Detect which cell encompasses the target text, then output its [X, Y] center coordinate. 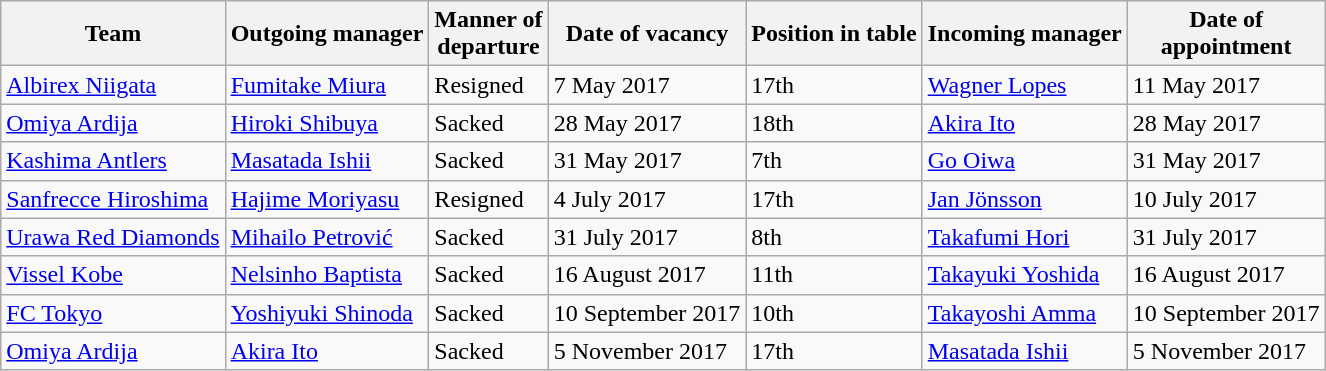
Jan Jönsson [1024, 199]
7th [834, 161]
Date of vacancy [647, 34]
Takafumi Hori [1024, 237]
Vissel Kobe [113, 275]
Wagner Lopes [1024, 85]
10 July 2017 [1226, 199]
Mihailo Petrović [327, 237]
11th [834, 275]
Nelsinho Baptista [327, 275]
Kashima Antlers [113, 161]
8th [834, 237]
Takayuki Yoshida [1024, 275]
4 July 2017 [647, 199]
Date ofappointment [1226, 34]
Hajime Moriyasu [327, 199]
Incoming manager [1024, 34]
Albirex Niigata [113, 85]
Sanfrecce Hiroshima [113, 199]
Outgoing manager [327, 34]
Yoshiyuki Shinoda [327, 313]
18th [834, 123]
10th [834, 313]
Go Oiwa [1024, 161]
Manner ofdeparture [488, 34]
Position in table [834, 34]
FC Tokyo [113, 313]
11 May 2017 [1226, 85]
7 May 2017 [647, 85]
Takayoshi Amma [1024, 313]
Fumitake Miura [327, 85]
Team [113, 34]
Hiroki Shibuya [327, 123]
Urawa Red Diamonds [113, 237]
